Locate the cell with the specified text and output its (X, Y) center coordinate. 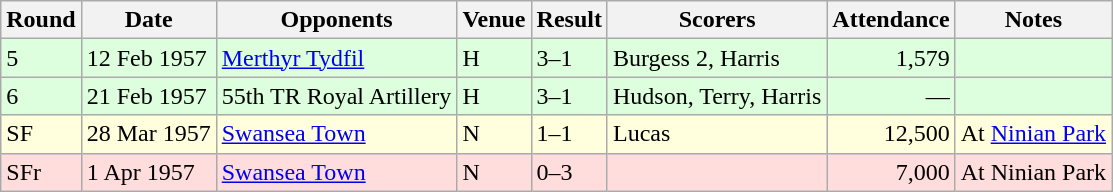
1,579 (891, 58)
Merthyr Tydfil (336, 58)
12,500 (891, 134)
12 Feb 1957 (148, 58)
Burgess 2, Harris (716, 58)
5 (41, 58)
55th TR Royal Artillery (336, 96)
Result (569, 20)
Round (41, 20)
1–1 (569, 134)
Date (148, 20)
Scorers (716, 20)
Attendance (891, 20)
28 Mar 1957 (148, 134)
Lucas (716, 134)
SF (41, 134)
Hudson, Terry, Harris (716, 96)
7,000 (891, 172)
0–3 (569, 172)
Venue (494, 20)
6 (41, 96)
Opponents (336, 20)
21 Feb 1957 (148, 96)
— (891, 96)
1 Apr 1957 (148, 172)
Notes (1033, 20)
SFr (41, 172)
